Capture the cell that displays the provided text and extract its (X, Y) central coordinate. 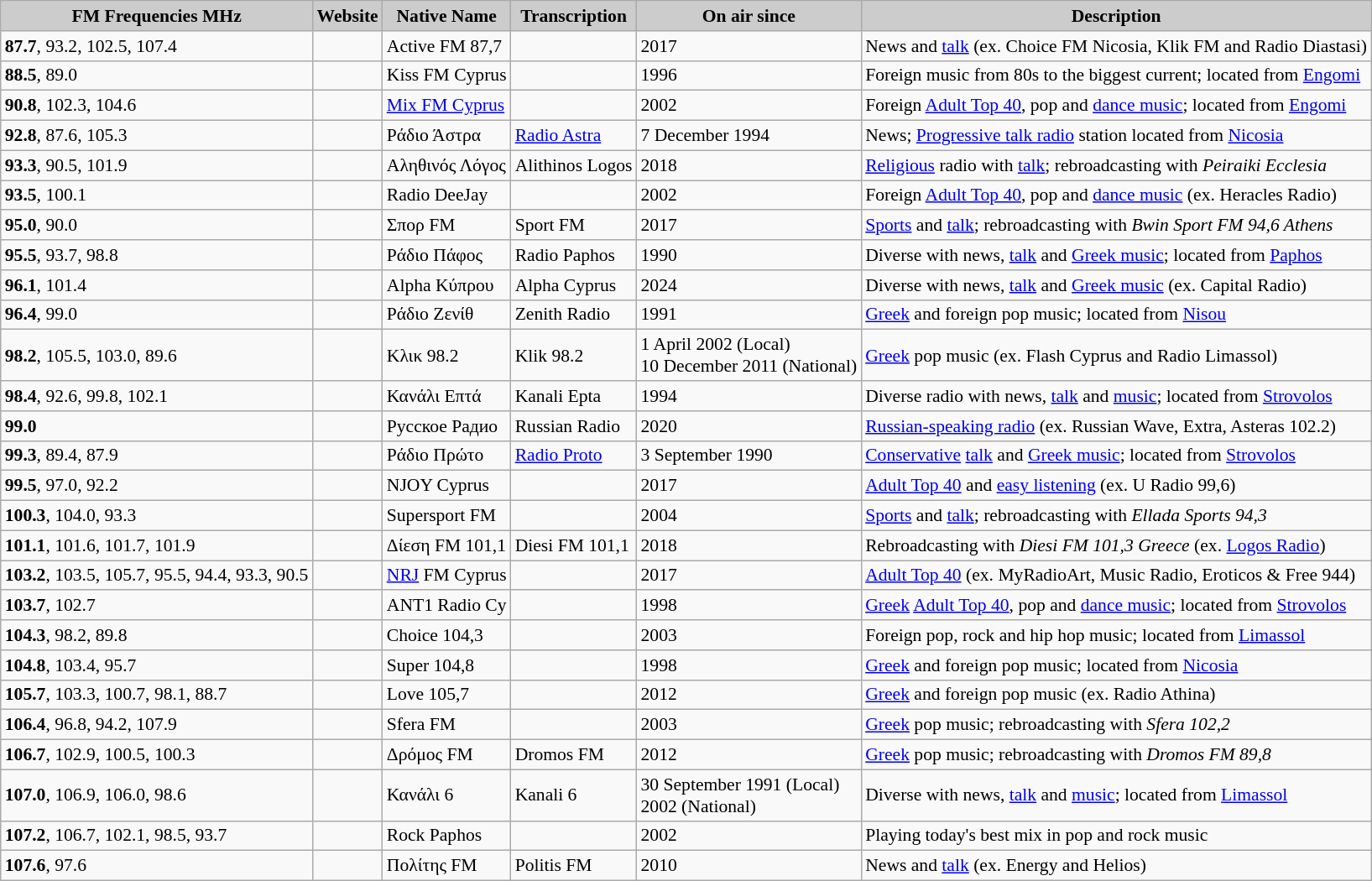
ANT1 Radio Cy (446, 606)
Kiss FM Cyprus (446, 76)
News; Progressive talk radio station located from Nicosia (1116, 136)
Ράδιο Άστρα (446, 136)
Greek pop music (ex. Flash Cyprus and Radio Limassol) (1116, 356)
103.7, 102.7 (157, 606)
7 December 1994 (749, 136)
107.0, 106.9, 106.0, 98.6 (157, 795)
Active FM 87,7 (446, 46)
Κλικ 98.2 (446, 356)
Love 105,7 (446, 695)
99.0 (157, 426)
Πολίτης FM (446, 866)
93.3, 90.5, 101.9 (157, 165)
Diverse with news, talk and Greek music; located from Paphos (1116, 255)
1990 (749, 255)
Diesi FM 101,1 (574, 545)
Ράδιο Ζενίθ (446, 315)
2020 (749, 426)
Greek pop music; rebroadcasting with Dromos FM 89,8 (1116, 755)
Alpha Κύπρου (446, 285)
Diverse with news, talk and Greek music (ex. Capital Radio) (1116, 285)
Radio Paphos (574, 255)
87.7, 93.2, 102.5, 107.4 (157, 46)
Radio Proto (574, 456)
Κανάλι 6 (446, 795)
Klik 98.2 (574, 356)
107.6, 97.6 (157, 866)
Politis FM (574, 866)
Foreign pop, rock and hip hop music; located from Limassol (1116, 635)
Sport FM (574, 226)
100.3, 104.0, 93.3 (157, 516)
Mix FM Cyprus (446, 106)
Russian-speaking radio (ex. Russian Wave, Extra, Asteras 102.2) (1116, 426)
Conservative talk and Greek music; located from Strovolos (1116, 456)
Sfera FM (446, 725)
Description (1116, 16)
Greek and foreign pop music; located from Nicosia (1116, 665)
99.3, 89.4, 87.9 (157, 456)
Greek Adult Top 40, pop and dance music; located from Strovolos (1116, 606)
Alithinos Logos (574, 165)
92.8, 87.6, 105.3 (157, 136)
1996 (749, 76)
On air since (749, 16)
Playing today's best mix in pop and rock music (1116, 836)
106.7, 102.9, 100.5, 100.3 (157, 755)
2024 (749, 285)
88.5, 89.0 (157, 76)
95.0, 90.0 (157, 226)
Zenith Radio (574, 315)
Δρόμος FM (446, 755)
Δίεση FM 101,1 (446, 545)
Greek pop music; rebroadcasting with Sfera 102,2 (1116, 725)
Foreign Adult Top 40, pop and dance music (ex. Heracles Radio) (1116, 195)
2004 (749, 516)
Rock Paphos (446, 836)
Kanali 6 (574, 795)
98.4, 92.6, 99.8, 102.1 (157, 396)
Religious radio with talk; rebroadcasting with Peiraiki Ecclesia (1116, 165)
Sports and talk; rebroadcasting with Bwin Sport FM 94,6 Athens (1116, 226)
3 September 1990 (749, 456)
Foreign Adult Top 40, pop and dance music; located from Engomi (1116, 106)
93.5, 100.1 (157, 195)
1994 (749, 396)
Radio DeeJay (446, 195)
30 September 1991 (Local) 2002 (National) (749, 795)
99.5, 97.0, 92.2 (157, 486)
Αληθινός Λόγος (446, 165)
105.7, 103.3, 100.7, 98.1, 88.7 (157, 695)
Ράδιο Πρώτο (446, 456)
Alpha Cyprus (574, 285)
Diverse radio with news, talk and music; located from Strovolos (1116, 396)
Supersport FM (446, 516)
Dromos FM (574, 755)
Русское Радио (446, 426)
Website (347, 16)
News and talk (ex. Choice FM Nicosia, Klik FM and Radio Diastasi) (1116, 46)
90.8, 102.3, 104.6 (157, 106)
Kanali Epta (574, 396)
98.2, 105.5, 103.0, 89.6 (157, 356)
Greek and foreign pop music (ex. Radio Athina) (1116, 695)
NJOY Cyprus (446, 486)
96.1, 101.4 (157, 285)
1991 (749, 315)
Transcription (574, 16)
104.8, 103.4, 95.7 (157, 665)
101.1, 101.6, 101.7, 101.9 (157, 545)
NRJ FM Cyprus (446, 576)
Sports and talk; rebroadcasting with Ellada Sports 94,3 (1116, 516)
Adult Top 40 (ex. MyRadioArt, Music Radio, Eroticos & Free 944) (1116, 576)
FM Frequencies MHz (157, 16)
104.3, 98.2, 89.8 (157, 635)
Choice 104,3 (446, 635)
Σπορ FM (446, 226)
106.4, 96.8, 94.2, 107.9 (157, 725)
2010 (749, 866)
News and talk (ex. Energy and Helios) (1116, 866)
107.2, 106.7, 102.1, 98.5, 93.7 (157, 836)
1 April 2002 (Local) 10 December 2011 (National) (749, 356)
103.2, 103.5, 105.7, 95.5, 94.4, 93.3, 90.5 (157, 576)
95.5, 93.7, 98.8 (157, 255)
Ράδιο Πάφος (446, 255)
Greek and foreign pop music; located from Nisou (1116, 315)
Adult Top 40 and easy listening (ex. U Radio 99,6) (1116, 486)
Russian Radio (574, 426)
Diverse with news, talk and music; located from Limassol (1116, 795)
Native Name (446, 16)
Radio Astra (574, 136)
Foreign music from 80s to the biggest current; located from Engomi (1116, 76)
Κανάλι Επτά (446, 396)
Rebroadcasting with Diesi FM 101,3 Greece (ex. Logos Radio) (1116, 545)
Super 104,8 (446, 665)
96.4, 99.0 (157, 315)
